Provide the [x, y] coordinate of the cell's center where the given text is located.  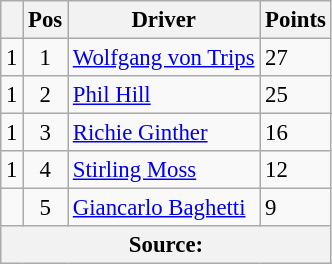
4 [46, 170]
Phil Hill [164, 95]
25 [296, 95]
9 [296, 208]
2 [46, 95]
Points [296, 20]
Source: [166, 245]
16 [296, 133]
Stirling Moss [164, 170]
Pos [46, 20]
Giancarlo Baghetti [164, 208]
Driver [164, 20]
27 [296, 58]
12 [296, 170]
Richie Ginther [164, 133]
Wolfgang von Trips [164, 58]
3 [46, 133]
5 [46, 208]
